Detect which cell encompasses the target text, then output its [x, y] center coordinate. 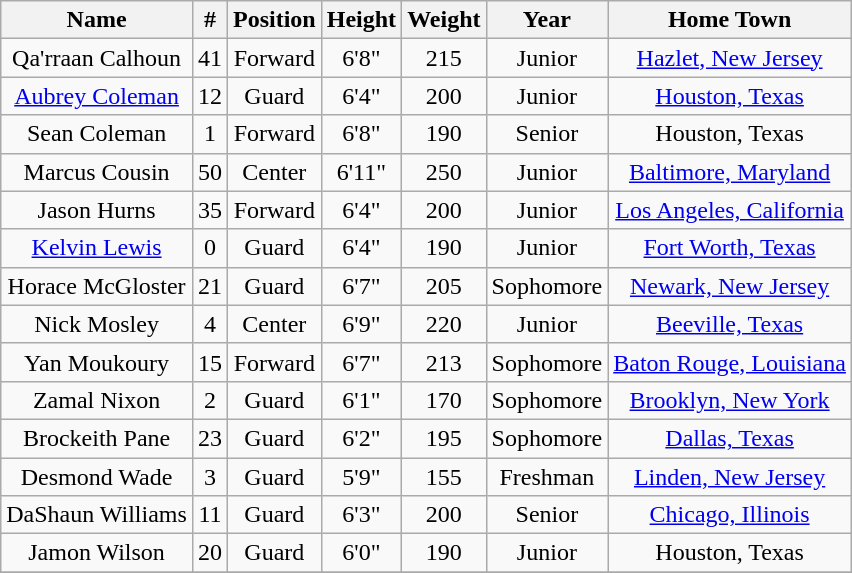
Qa'rraan Calhoun [97, 58]
6'3" [361, 515]
35 [210, 210]
Kelvin Lewis [97, 248]
23 [210, 438]
Dallas, Texas [730, 438]
Fort Worth, Texas [730, 248]
21 [210, 286]
12 [210, 96]
1 [210, 134]
6'9" [361, 324]
# [210, 20]
4 [210, 324]
Weight [444, 20]
6'1" [361, 400]
Aubrey Coleman [97, 96]
205 [444, 286]
155 [444, 477]
195 [444, 438]
11 [210, 515]
6'11" [361, 172]
Desmond Wade [97, 477]
Nick Mosley [97, 324]
Brockeith Pane [97, 438]
Hazlet, New Jersey [730, 58]
6'2" [361, 438]
3 [210, 477]
Name [97, 20]
Height [361, 20]
5'9" [361, 477]
215 [444, 58]
Jamon Wilson [97, 553]
Position [274, 20]
Los Angeles, California [730, 210]
Chicago, Illinois [730, 515]
15 [210, 362]
Brooklyn, New York [730, 400]
220 [444, 324]
213 [444, 362]
Home Town [730, 20]
0 [210, 248]
Horace McGloster [97, 286]
250 [444, 172]
2 [210, 400]
Zamal Nixon [97, 400]
20 [210, 553]
DaShaun Williams [97, 515]
170 [444, 400]
Linden, New Jersey [730, 477]
Newark, New Jersey [730, 286]
Freshman [547, 477]
Baton Rouge, Louisiana [730, 362]
6'0" [361, 553]
Sean Coleman [97, 134]
Marcus Cousin [97, 172]
41 [210, 58]
Yan Moukoury [97, 362]
Beeville, Texas [730, 324]
50 [210, 172]
Year [547, 20]
Jason Hurns [97, 210]
Baltimore, Maryland [730, 172]
